Locate the cell with the specified text and output its (X, Y) center coordinate. 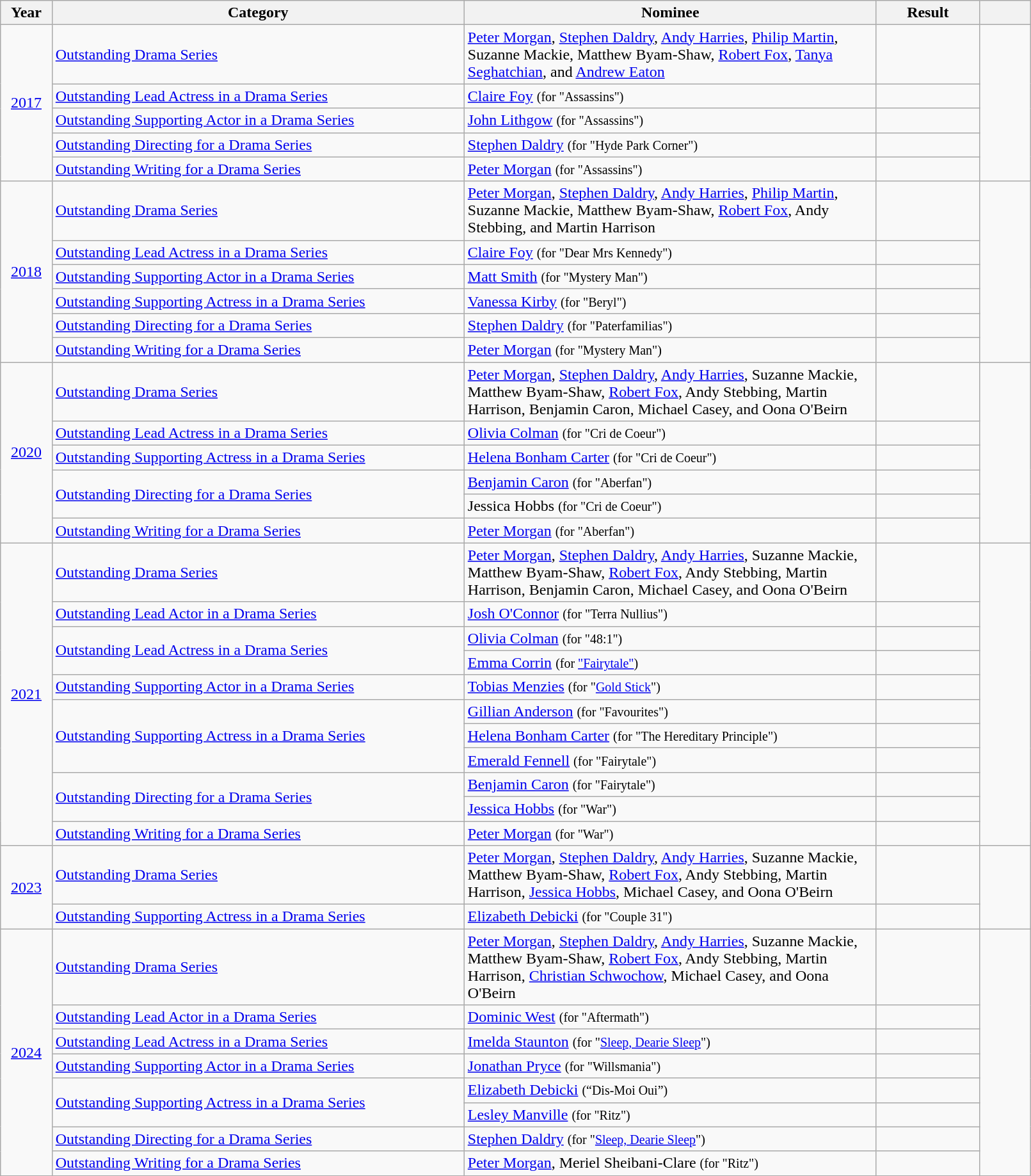
Peter Morgan, Meriel Sheibani-Clare (for "Ritz") (670, 1163)
Stephen Daldry (for "Paterfamilias") (670, 325)
Year (26, 13)
2017 (26, 103)
Helena Bonham Carter (for "Cri de Coeur") (670, 458)
Vanessa Kirby (for "Beryl") (670, 301)
Dominic West (for "Aftermath") (670, 1017)
Josh O'Connor (for "Terra Nullius") (670, 614)
Stephen Daldry (for "Sleep, Dearie Sleep") (670, 1139)
Result (928, 13)
Tobias Menzies (for "Gold Stick") (670, 687)
Imelda Staunton (for "Sleep, Dearie Sleep") (670, 1042)
2024 (26, 1052)
Helena Bonham Carter (for "The Hereditary Principle") (670, 736)
Peter Morgan (for "Aberfan") (670, 531)
Elizabeth Debicki (for "Couple 31") (670, 917)
Stephen Daldry (for "Hyde Park Corner") (670, 145)
Peter Morgan (for "Assassins") (670, 169)
2023 (26, 887)
Emma Corrin (for "Fairytale") (670, 663)
Category (258, 13)
Gillian Anderson (for "Favourites") (670, 711)
Nominee (670, 13)
Olivia Colman (for "48:1") (670, 638)
Peter Morgan (for "Mystery Man") (670, 350)
Emerald Fennell (for "Fairytale") (670, 760)
Jessica Hobbs (for "War") (670, 809)
Lesley Manville (for "Ritz") (670, 1115)
Olivia Colman (for "Cri de Coeur") (670, 433)
Jonathan Pryce (for "Willsmania") (670, 1066)
Matt Smith (for "Mystery Man") (670, 277)
2020 (26, 453)
Peter Morgan (for "War") (670, 833)
Claire Foy (for "Dear Mrs Kennedy") (670, 252)
Peter Morgan, Stephen Daldry, Andy Harries, Philip Martin, Suzanne Mackie, Matthew Byam-Shaw, Robert Fox, Tanya Seghatchian, and Andrew Eaton (670, 54)
John Lithgow (for "Assassins") (670, 120)
Benjamin Caron (for "Fairytale") (670, 784)
Elizabeth Debicki (“Dis-Moi Oui”) (670, 1090)
Peter Morgan, Stephen Daldry, Andy Harries, Philip Martin, Suzanne Mackie, Matthew Byam-Shaw, Robert Fox, Andy Stebbing, and Martin Harrison (670, 211)
2021 (26, 694)
Claire Foy (for "Assassins") (670, 96)
Benjamin Caron (for "Aberfan") (670, 482)
Jessica Hobbs (for "Cri de Coeur") (670, 506)
2018 (26, 271)
